Capture the cell that displays the provided text and extract its [X, Y] central coordinate. 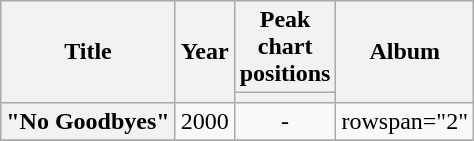
2000 [204, 121]
Title [88, 52]
Peak chart positions [285, 47]
Year [204, 52]
rowspan="2" [405, 121]
- [285, 121]
"No Goodbyes" [88, 121]
Album [405, 52]
